Pinpoint the cell where the given text exists, returning its (X, Y) midpoint coordinate. 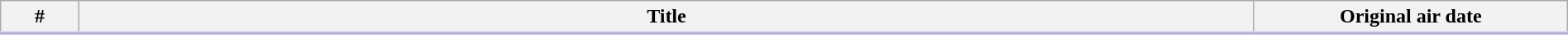
Original air date (1411, 17)
# (40, 17)
Title (667, 17)
